From the cell containing the given text, extract its center point as [X, Y] coordinate. 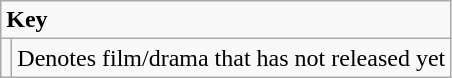
Denotes film/drama that has not released yet [232, 58]
Key [226, 20]
